For the text-containing cell, return its midpoint in (X, Y) coordinate format. 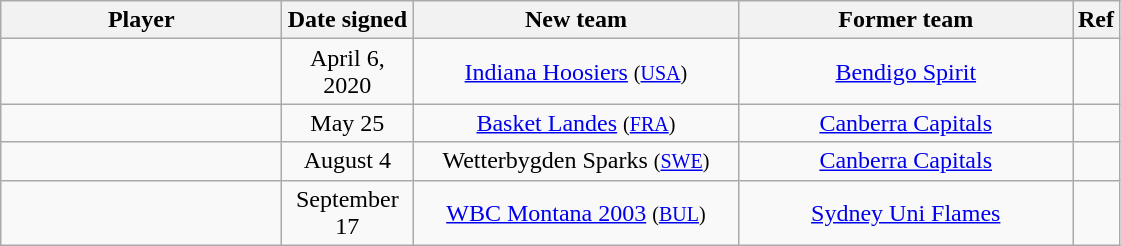
Indiana Hoosiers (USA) (576, 72)
May 25 (348, 123)
New team (576, 20)
September 17 (348, 212)
Bendigo Spirit (906, 72)
Former team (906, 20)
WBC Montana 2003 (BUL) (576, 212)
Player (142, 20)
Basket Landes (FRA) (576, 123)
August 4 (348, 161)
Date signed (348, 20)
Wetterbygden Sparks (SWE) (576, 161)
April 6, 2020 (348, 72)
Ref (1096, 20)
Sydney Uni Flames (906, 212)
